Return the (x, y) coordinate for the center point of the cell that contains the specified text.  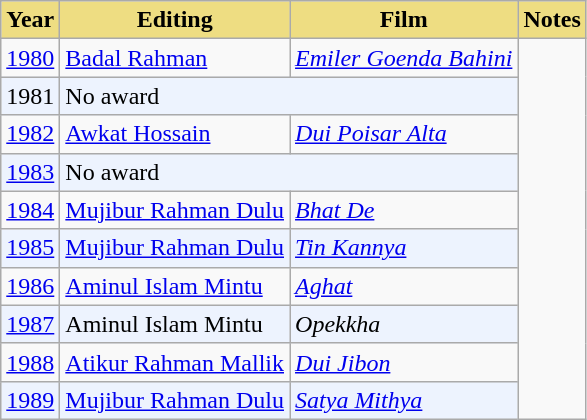
Year (30, 20)
Satya Mithya (404, 400)
1985 (30, 248)
1980 (30, 58)
1987 (30, 324)
1984 (30, 210)
1989 (30, 400)
Tin Kannya (404, 248)
Aghat (404, 286)
Dui Jibon (404, 362)
1986 (30, 286)
Editing (175, 20)
1983 (30, 172)
Notes (552, 20)
Emiler Goenda Bahini (404, 58)
Dui Poisar Alta (404, 134)
1981 (30, 96)
Bhat De (404, 210)
1982 (30, 134)
1988 (30, 362)
Badal Rahman (175, 58)
Awkat Hossain (175, 134)
Atikur Rahman Mallik (175, 362)
Film (404, 20)
Opekkha (404, 324)
